Detect which cell encompasses the target text, then output its (x, y) center coordinate. 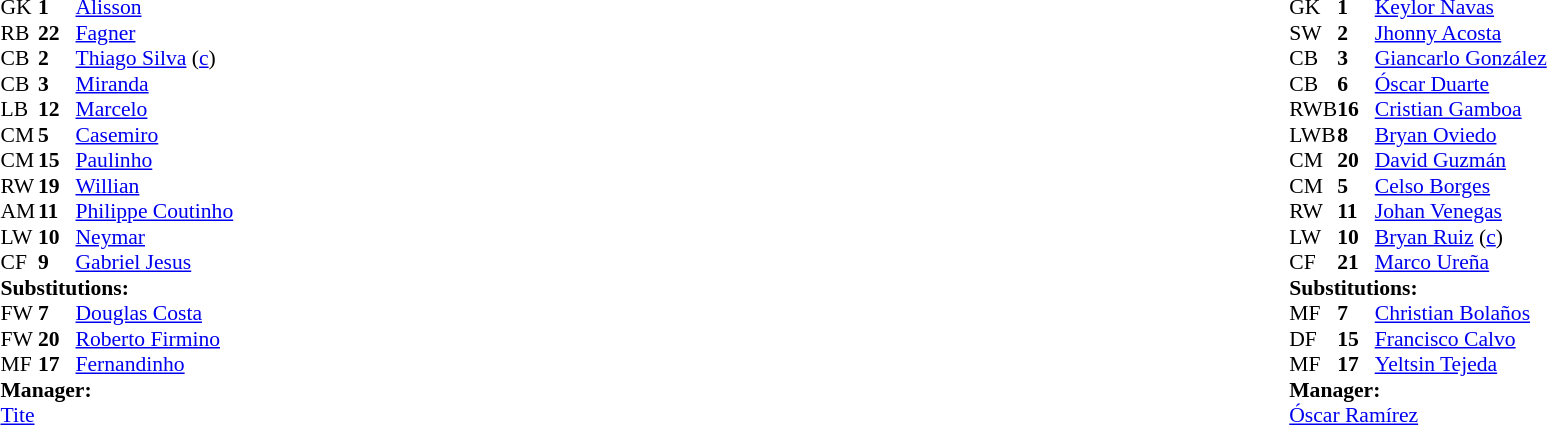
Casemiro (155, 135)
Yeltsin Tejeda (1461, 365)
LB (19, 109)
Bryan Oviedo (1461, 135)
Marco Ureña (1461, 263)
Christian Bolaños (1461, 313)
16 (1356, 109)
Óscar Duarte (1461, 84)
19 (57, 186)
Philippe Coutinho (155, 211)
Roberto Firmino (155, 339)
8 (1356, 135)
David Guzmán (1461, 161)
6 (1356, 84)
LWB (1313, 135)
AM (19, 211)
Douglas Costa (155, 313)
Neymar (155, 237)
Fagner (155, 33)
Francisco Calvo (1461, 339)
SW (1313, 33)
22 (57, 33)
Gabriel Jesus (155, 263)
Thiago Silva (c) (155, 59)
Paulinho (155, 161)
Giancarlo González (1461, 59)
9 (57, 263)
Marcelo (155, 109)
Willian (155, 186)
Miranda (155, 84)
Jhonny Acosta (1461, 33)
21 (1356, 263)
Celso Borges (1461, 186)
RB (19, 33)
12 (57, 109)
RWB (1313, 109)
Johan Venegas (1461, 211)
Fernandinho (155, 365)
Bryan Ruiz (c) (1461, 237)
Cristian Gamboa (1461, 109)
DF (1313, 339)
